From the cell containing the given text, extract its center point as [X, Y] coordinate. 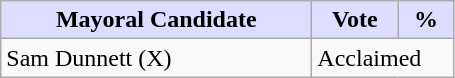
Vote [355, 20]
Acclaimed [383, 58]
% [426, 20]
Sam Dunnett (X) [156, 58]
Mayoral Candidate [156, 20]
